Extract the [x, y] coordinate from the center of the cell holding the provided text.  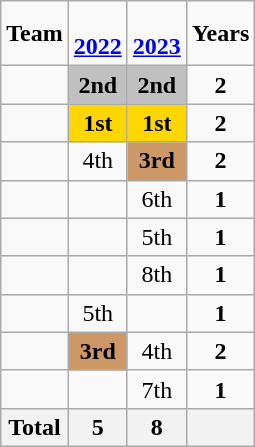
Years [220, 34]
Total [35, 427]
7th [156, 389]
6th [156, 199]
8 [156, 427]
8th [156, 275]
Team [35, 34]
2023 [156, 34]
5 [98, 427]
2022 [98, 34]
